For the text-containing cell, return its midpoint in [x, y] coordinate format. 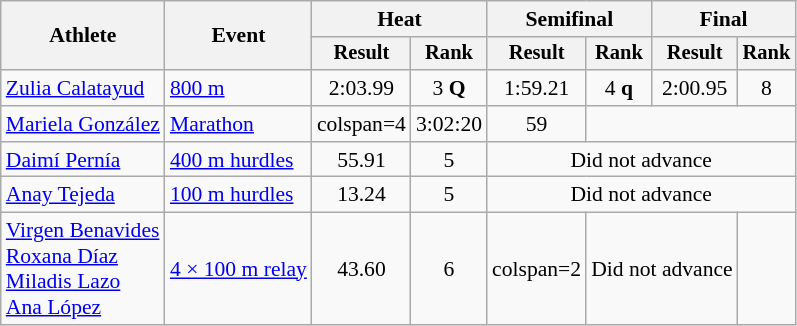
Anay Tejeda [83, 195]
6 [449, 269]
Mariela González [83, 124]
Athlete [83, 36]
43.60 [362, 269]
8 [767, 88]
Event [238, 36]
100 m hurdles [238, 195]
2:00.95 [695, 88]
Zulia Calatayud [83, 88]
Heat [400, 19]
Semifinal [570, 19]
3 Q [449, 88]
colspan=2 [536, 269]
4 q [619, 88]
4 × 100 m relay [238, 269]
55.91 [362, 160]
Virgen BenavidesRoxana DíazMiladis LazoAna López [83, 269]
Final [724, 19]
colspan=4 [362, 124]
2:03.99 [362, 88]
400 m hurdles [238, 160]
59 [536, 124]
Daimí Pernía [83, 160]
3:02:20 [449, 124]
Marathon [238, 124]
13.24 [362, 195]
1:59.21 [536, 88]
800 m [238, 88]
